Search for the cell housing the specified text and yield its [x, y] center coordinate. 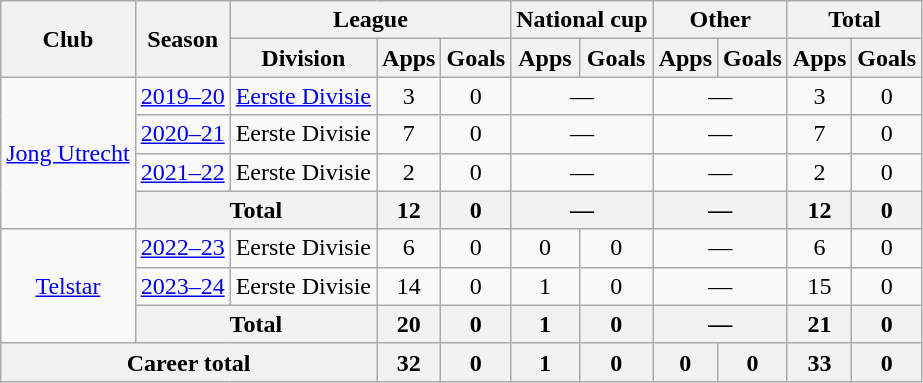
2020–21 [182, 134]
15 [819, 286]
20 [409, 324]
Jong Utrecht [68, 153]
33 [819, 362]
Season [182, 39]
Other [720, 20]
21 [819, 324]
Career total [189, 362]
League [370, 20]
National cup [582, 20]
2019–20 [182, 96]
Telstar [68, 286]
2022–23 [182, 248]
32 [409, 362]
14 [409, 286]
2023–24 [182, 286]
2021–22 [182, 172]
Club [68, 39]
Division [303, 58]
